Determine the (X, Y) coordinate at the center of the cell enclosing the given text.  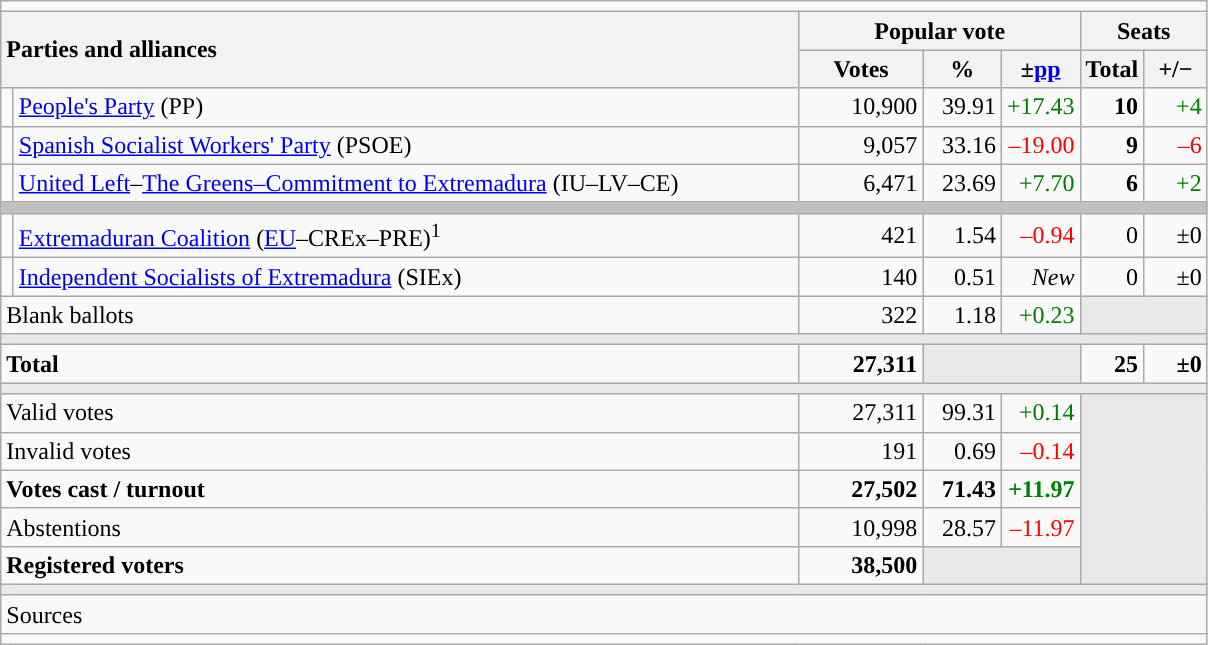
Popular vote (940, 31)
28.57 (962, 527)
–6 (1176, 145)
Valid votes (400, 413)
Votes (861, 69)
140 (861, 277)
Votes cast / turnout (400, 489)
10,900 (861, 107)
–0.94 (1040, 236)
6,471 (861, 183)
9,057 (861, 145)
+0.14 (1040, 413)
+11.97 (1040, 489)
0.69 (962, 451)
Sources (604, 614)
–0.14 (1040, 451)
% (962, 69)
1.54 (962, 236)
421 (861, 236)
1.18 (962, 315)
People's Party (PP) (406, 107)
+4 (1176, 107)
9 (1112, 145)
38,500 (861, 565)
New (1040, 277)
±pp (1040, 69)
99.31 (962, 413)
Spanish Socialist Workers' Party (PSOE) (406, 145)
+2 (1176, 183)
10,998 (861, 527)
Seats (1144, 31)
25 (1112, 364)
Extremaduran Coalition (EU–CREx–PRE)1 (406, 236)
+0.23 (1040, 315)
Parties and alliances (400, 50)
Registered voters (400, 565)
33.16 (962, 145)
–19.00 (1040, 145)
United Left–The Greens–Commitment to Extremadura (IU–LV–CE) (406, 183)
322 (861, 315)
Abstentions (400, 527)
Independent Socialists of Extremadura (SIEx) (406, 277)
27,502 (861, 489)
+7.70 (1040, 183)
10 (1112, 107)
191 (861, 451)
23.69 (962, 183)
–11.97 (1040, 527)
39.91 (962, 107)
Blank ballots (400, 315)
71.43 (962, 489)
0.51 (962, 277)
+17.43 (1040, 107)
+/− (1176, 69)
6 (1112, 183)
Invalid votes (400, 451)
